Scan for the cell matching the given text and deliver its [x, y] coordinate at center. 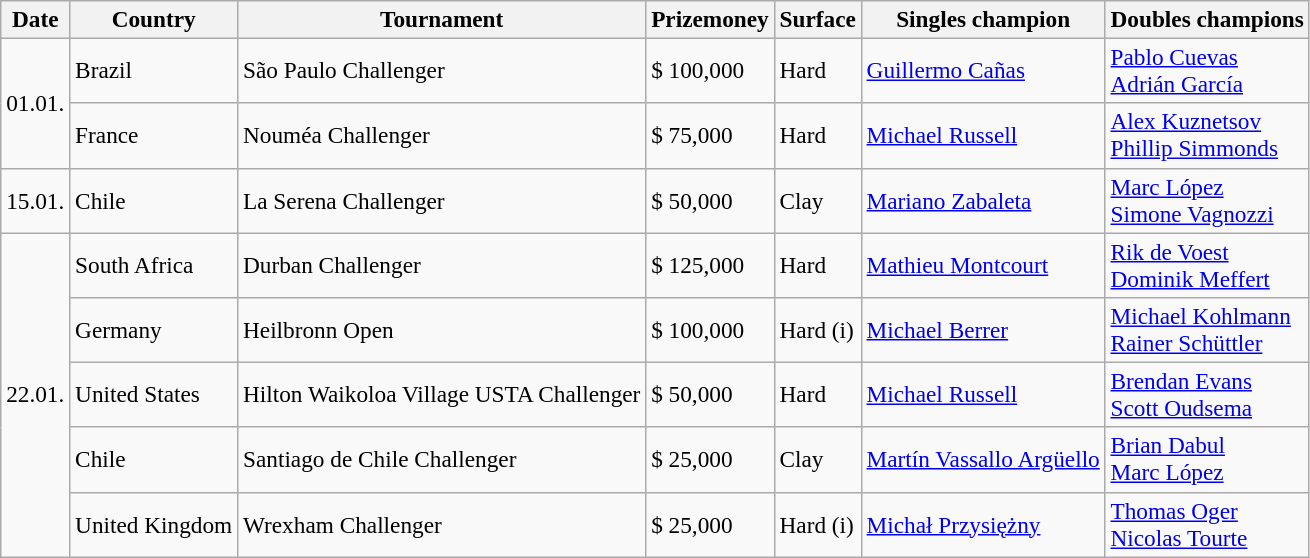
$ 125,000 [710, 264]
São Paulo Challenger [442, 70]
Wrexham Challenger [442, 524]
Michael Kohlmann Rainer Schüttler [1207, 330]
Surface [818, 19]
Thomas Oger Nicolas Tourte [1207, 524]
01.01. [36, 103]
Guillermo Cañas [983, 70]
Mathieu Montcourt [983, 264]
22.01. [36, 394]
Michał Przysiężny [983, 524]
Doubles champions [1207, 19]
Country [154, 19]
South Africa [154, 264]
Martín Vassallo Argüello [983, 460]
Singles champion [983, 19]
Tournament [442, 19]
15.01. [36, 200]
Heilbronn Open [442, 330]
Brendan Evans Scott Oudsema [1207, 394]
United States [154, 394]
Durban Challenger [442, 264]
Prizemoney [710, 19]
Rik de Voest Dominik Meffert [1207, 264]
Mariano Zabaleta [983, 200]
Brazil [154, 70]
United Kingdom [154, 524]
Alex Kuznetsov Phillip Simmonds [1207, 136]
France [154, 136]
Hilton Waikoloa Village USTA Challenger [442, 394]
Nouméa Challenger [442, 136]
Brian Dabul Marc López [1207, 460]
Marc López Simone Vagnozzi [1207, 200]
Pablo Cuevas Adrián García [1207, 70]
Date [36, 19]
$ 75,000 [710, 136]
Germany [154, 330]
La Serena Challenger [442, 200]
Michael Berrer [983, 330]
Santiago de Chile Challenger [442, 460]
